Extract the (X, Y) coordinate from the center of the cell holding the provided text.  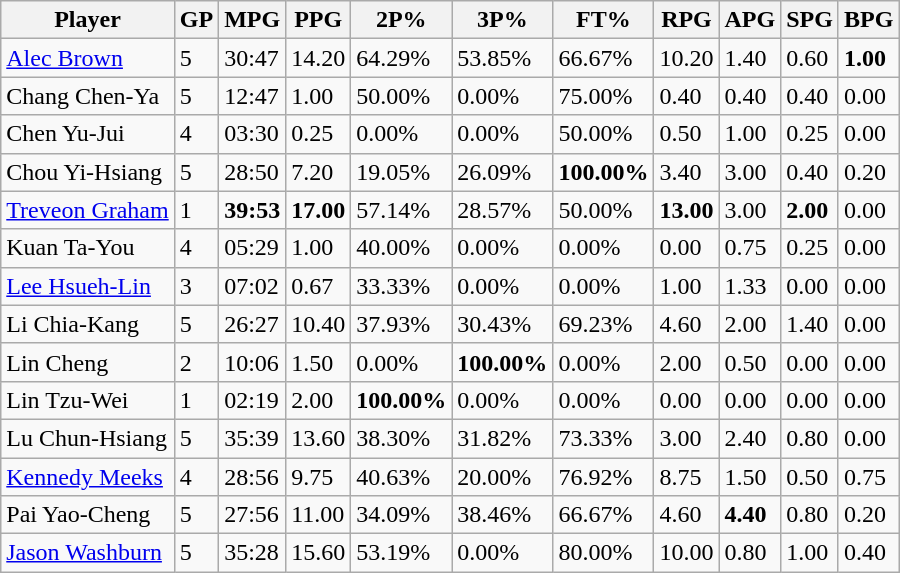
33.33% (402, 286)
12:47 (252, 96)
Chen Yu-Jui (88, 134)
14.20 (318, 58)
38.30% (402, 438)
13.00 (686, 210)
26.09% (502, 172)
10.20 (686, 58)
Chang Chen-Ya (88, 96)
17.00 (318, 210)
3P% (502, 20)
20.00% (502, 477)
RPG (686, 20)
35:28 (252, 553)
11.00 (318, 515)
SPG (810, 20)
75.00% (604, 96)
10:06 (252, 362)
Lin Tzu-Wei (88, 400)
64.29% (402, 58)
9.75 (318, 477)
28:56 (252, 477)
7.20 (318, 172)
15.60 (318, 553)
28:50 (252, 172)
37.93% (402, 324)
40.63% (402, 477)
27:56 (252, 515)
Kennedy Meeks (88, 477)
3 (196, 286)
2P% (402, 20)
GP (196, 20)
Li Chia-Kang (88, 324)
Jason Washburn (88, 553)
8.75 (686, 477)
57.14% (402, 210)
73.33% (604, 438)
69.23% (604, 324)
10.40 (318, 324)
10.00 (686, 553)
1.33 (750, 286)
26:27 (252, 324)
13.60 (318, 438)
FT% (604, 20)
Pai Yao-Cheng (88, 515)
2 (196, 362)
30.43% (502, 324)
40.00% (402, 248)
Alec Brown (88, 58)
Chou Yi-Hsiang (88, 172)
30:47 (252, 58)
53.85% (502, 58)
05:29 (252, 248)
Player (88, 20)
4.40 (750, 515)
03:30 (252, 134)
0.60 (810, 58)
38.46% (502, 515)
76.92% (604, 477)
PPG (318, 20)
28.57% (502, 210)
80.00% (604, 553)
35:39 (252, 438)
2.40 (750, 438)
3.40 (686, 172)
Lin Cheng (88, 362)
BPG (868, 20)
Lee Hsueh-Lin (88, 286)
0.67 (318, 286)
39:53 (252, 210)
02:19 (252, 400)
34.09% (402, 515)
MPG (252, 20)
31.82% (502, 438)
07:02 (252, 286)
Treveon Graham (88, 210)
Kuan Ta-You (88, 248)
Lu Chun-Hsiang (88, 438)
19.05% (402, 172)
APG (750, 20)
53.19% (402, 553)
